Locate the cell with the specified text and output its [x, y] center coordinate. 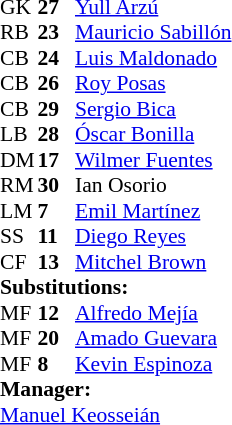
Sergio Bica [153, 109]
20 [57, 339]
LB [19, 135]
Amado Guevara [153, 339]
11 [57, 237]
Substitutions: [116, 287]
Emil Martínez [153, 211]
29 [57, 109]
Kevin Espinoza [153, 364]
CF [19, 262]
12 [57, 313]
Diego Reyes [153, 237]
30 [57, 185]
RM [19, 185]
Wilmer Fuentes [153, 160]
Mitchel Brown [153, 262]
Luis Maldonado [153, 58]
26 [57, 83]
Manager: [116, 389]
7 [57, 211]
13 [57, 262]
RB [19, 33]
DM [19, 160]
8 [57, 364]
Óscar Bonilla [153, 135]
17 [57, 160]
Alfredo Mejía [153, 313]
SS [19, 237]
23 [57, 33]
Ian Osorio [153, 185]
LM [19, 211]
Mauricio Sabillón [153, 33]
Roy Posas [153, 83]
28 [57, 135]
24 [57, 58]
